Return (X, Y) of the center of cell containing provided text 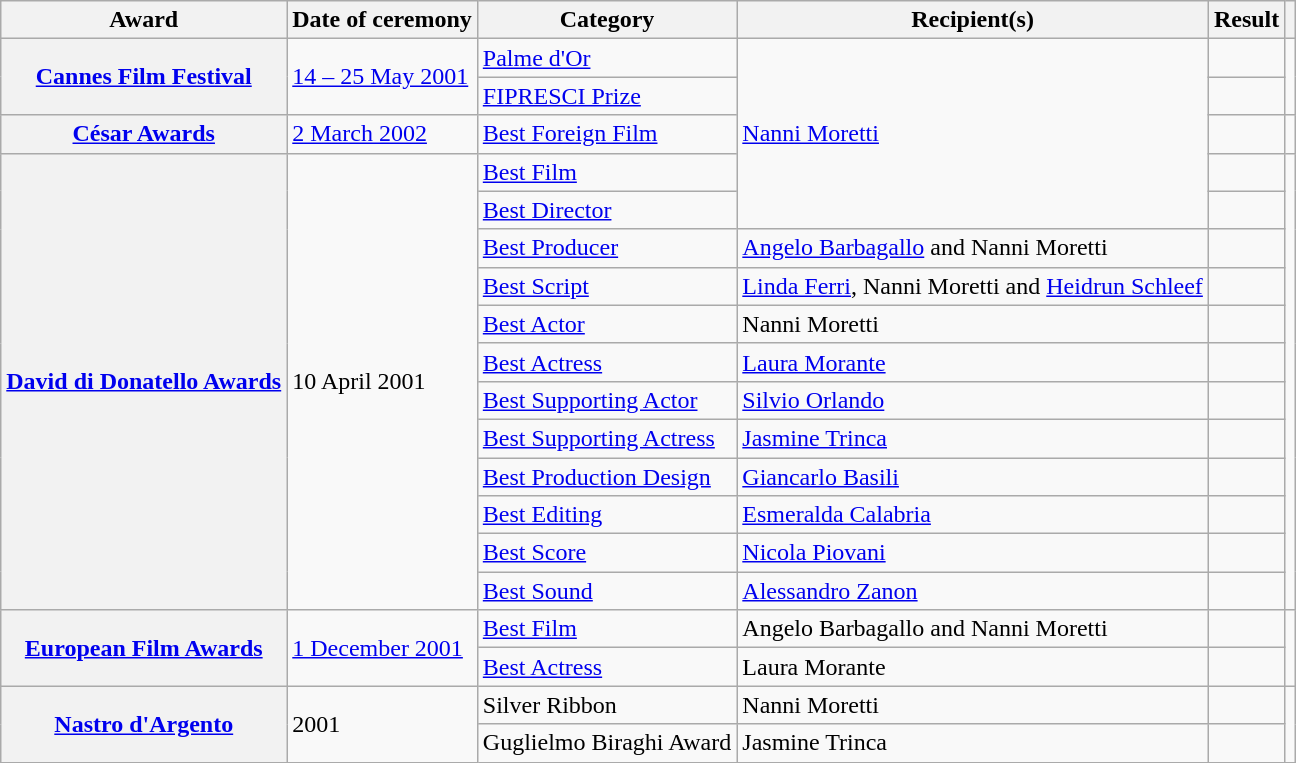
Best Score (607, 553)
Silvio Orlando (973, 400)
Nastro d'Argento (144, 724)
Best Actor (607, 324)
Best Sound (607, 591)
14 – 25 May 2001 (382, 77)
Linda Ferri, Nanni Moretti and Heidrun Schleef (973, 286)
1 December 2001 (382, 648)
Guglielmo Biraghi Award (607, 743)
Alessandro Zanon (973, 591)
10 April 2001 (382, 382)
Giancarlo Basili (973, 477)
European Film Awards (144, 648)
Best Production Design (607, 477)
Best Foreign Film (607, 134)
Result (1246, 20)
Nicola Piovani (973, 553)
Cannes Film Festival (144, 77)
Category (607, 20)
Best Editing (607, 515)
Esmeralda Calabria (973, 515)
David di Donatello Awards (144, 382)
Best Script (607, 286)
Best Director (607, 210)
Silver Ribbon (607, 705)
2 March 2002 (382, 134)
Best Producer (607, 248)
Award (144, 20)
Best Supporting Actor (607, 400)
Date of ceremony (382, 20)
Recipient(s) (973, 20)
Palme d'Or (607, 58)
FIPRESCI Prize (607, 96)
César Awards (144, 134)
Best Supporting Actress (607, 438)
2001 (382, 724)
